Return the [x, y] coordinate for the center point of the cell that contains the specified text.  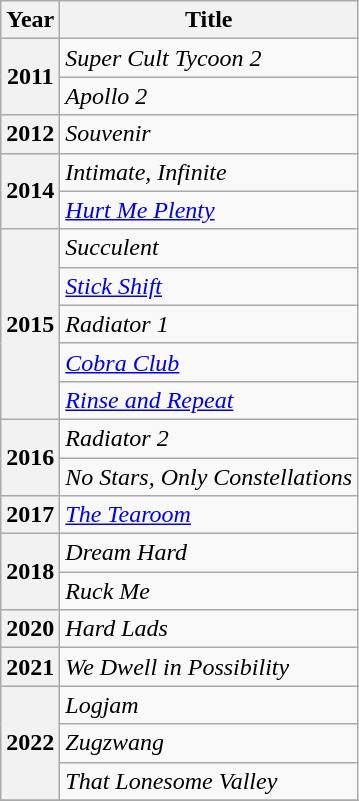
Souvenir [209, 134]
2015 [30, 324]
2014 [30, 191]
Zugzwang [209, 743]
2018 [30, 572]
2020 [30, 629]
Year [30, 20]
Dream Hard [209, 553]
2016 [30, 457]
Ruck Me [209, 591]
Hurt Me Plenty [209, 210]
Title [209, 20]
2017 [30, 515]
2012 [30, 134]
2011 [30, 77]
Radiator 2 [209, 438]
Rinse and Repeat [209, 400]
Intimate, Infinite [209, 172]
The Tearoom [209, 515]
Radiator 1 [209, 324]
We Dwell in Possibility [209, 667]
That Lonesome Valley [209, 781]
Succulent [209, 248]
Hard Lads [209, 629]
Apollo 2 [209, 96]
Super Cult Tycoon 2 [209, 58]
Stick Shift [209, 286]
2021 [30, 667]
No Stars, Only Constellations [209, 477]
Cobra Club [209, 362]
2022 [30, 743]
Logjam [209, 705]
